Identify which cell holds the provided text, then report its (X, Y) central coordinate. 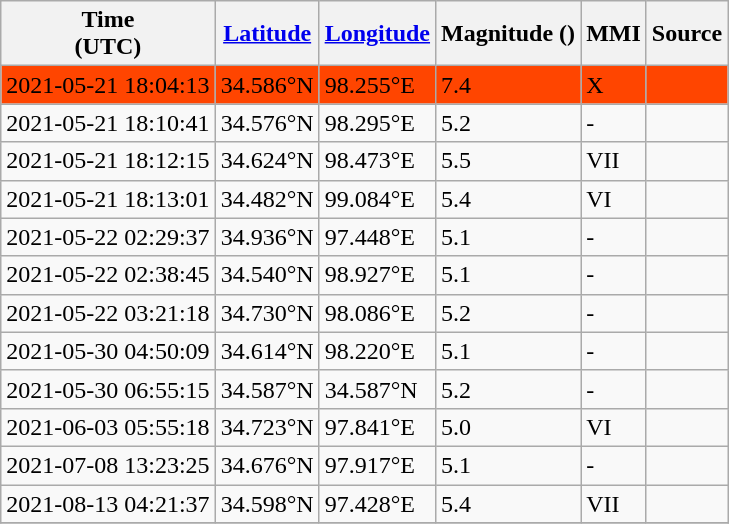
2021-05-21 18:10:41 (108, 123)
34.598°N (267, 503)
97.448°E (377, 237)
34.586°N (267, 85)
2021-05-30 04:50:09 (108, 351)
5.0 (508, 427)
2021-05-22 02:38:45 (108, 275)
2021-07-08 13:23:25 (108, 465)
98.927°E (377, 275)
7.4 (508, 85)
2021-05-21 18:13:01 (108, 199)
99.084°E (377, 199)
34.614°N (267, 351)
98.473°E (377, 161)
98.220°E (377, 351)
2021-05-22 03:21:18 (108, 313)
34.624°N (267, 161)
97.917°E (377, 465)
Longitude (377, 34)
2021-08-13 04:21:37 (108, 503)
2021-05-21 18:12:15 (108, 161)
Latitude (267, 34)
MMI (614, 34)
Source (686, 34)
2021-05-22 02:29:37 (108, 237)
34.576°N (267, 123)
34.936°N (267, 237)
2021-06-03 05:55:18 (108, 427)
97.428°E (377, 503)
2021-05-30 06:55:15 (108, 389)
X (614, 85)
98.255°E (377, 85)
97.841°E (377, 427)
34.723°N (267, 427)
34.676°N (267, 465)
Time(UTC) (108, 34)
34.540°N (267, 275)
Magnitude () (508, 34)
98.086°E (377, 313)
2021-05-21 18:04:13 (108, 85)
5.5 (508, 161)
34.482°N (267, 199)
98.295°E (377, 123)
34.730°N (267, 313)
